For the text-containing cell, return its midpoint in [X, Y] coordinate format. 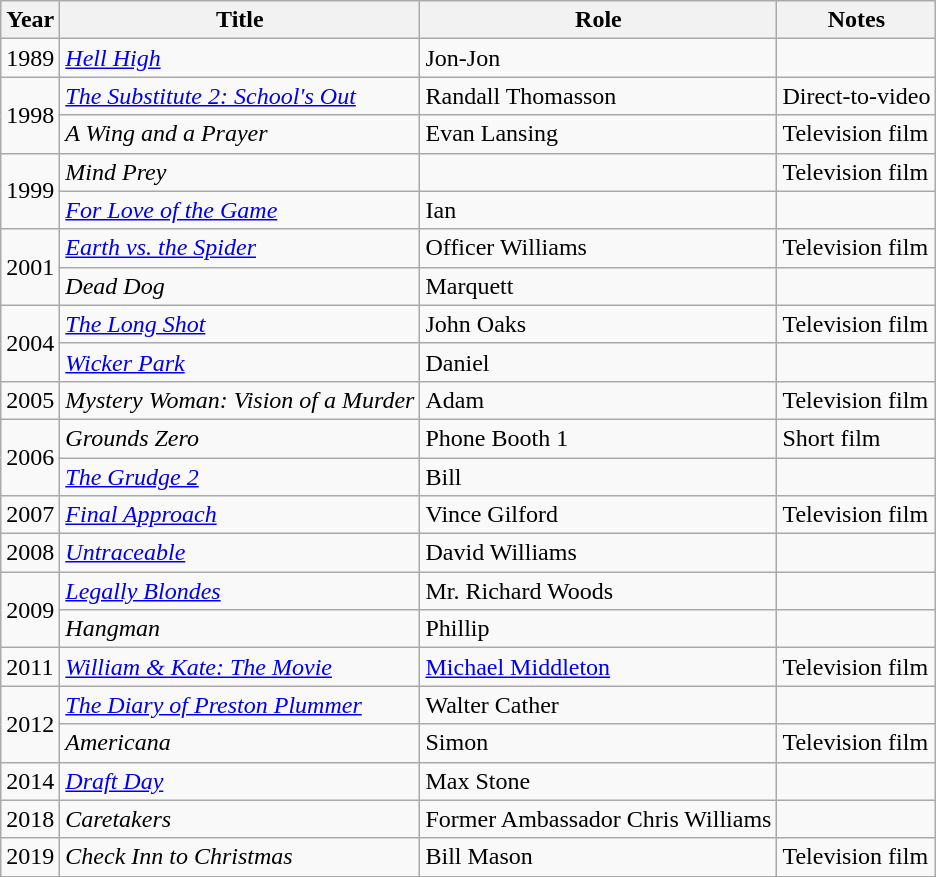
Former Ambassador Chris Williams [598, 819]
Title [240, 20]
Officer Williams [598, 248]
The Substitute 2: School's Out [240, 96]
2005 [30, 400]
2014 [30, 781]
Mind Prey [240, 172]
Simon [598, 743]
Bill Mason [598, 857]
Bill [598, 477]
Daniel [598, 362]
2008 [30, 553]
Hell High [240, 58]
1999 [30, 191]
The Grudge 2 [240, 477]
Walter Cather [598, 705]
2007 [30, 515]
Caretakers [240, 819]
John Oaks [598, 324]
Check Inn to Christmas [240, 857]
The Diary of Preston Plummer [240, 705]
Earth vs. the Spider [240, 248]
Year [30, 20]
Role [598, 20]
Hangman [240, 629]
1998 [30, 115]
Grounds Zero [240, 438]
The Long Shot [240, 324]
David Williams [598, 553]
For Love of the Game [240, 210]
Direct-to-video [856, 96]
A Wing and a Prayer [240, 134]
Final Approach [240, 515]
Americana [240, 743]
Max Stone [598, 781]
2001 [30, 267]
Mr. Richard Woods [598, 591]
Jon-Jon [598, 58]
Vince Gilford [598, 515]
2012 [30, 724]
Phone Booth 1 [598, 438]
1989 [30, 58]
Adam [598, 400]
Marquett [598, 286]
Short film [856, 438]
Randall Thomasson [598, 96]
2018 [30, 819]
2019 [30, 857]
Michael Middleton [598, 667]
Dead Dog [240, 286]
William & Kate: The Movie [240, 667]
Wicker Park [240, 362]
Legally Blondes [240, 591]
2011 [30, 667]
Evan Lansing [598, 134]
2006 [30, 457]
Notes [856, 20]
2009 [30, 610]
Mystery Woman: Vision of a Murder [240, 400]
Untraceable [240, 553]
Draft Day [240, 781]
Phillip [598, 629]
Ian [598, 210]
2004 [30, 343]
